Capture the cell that displays the provided text and extract its (X, Y) central coordinate. 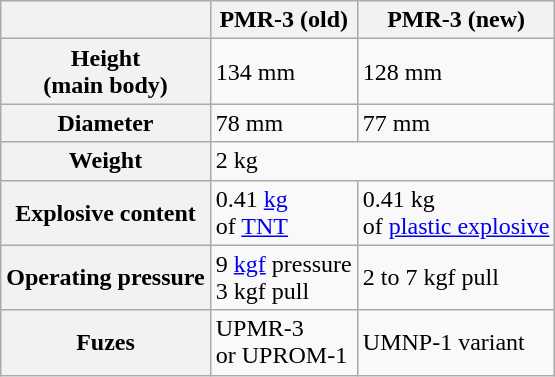
2 kg (382, 161)
9 kgf pressure 3 kgf pull (284, 278)
PMR-3 (old) (284, 20)
Explosive content (106, 212)
0.41 kg of plastic explosive (456, 212)
77 mm (456, 123)
128 mm (456, 72)
2 to 7 kgf pull (456, 278)
UMNP-1 variant (456, 342)
134 mm (284, 72)
Operating pressure (106, 278)
78 mm (284, 123)
UPMR-3 or UPROM-1 (284, 342)
0.41 kg of TNT (284, 212)
PMR-3 (new) (456, 20)
Diameter (106, 123)
Height (main body) (106, 72)
Fuzes (106, 342)
Weight (106, 161)
